Output the (x, y) coordinate of the center of the cell containing the given text.  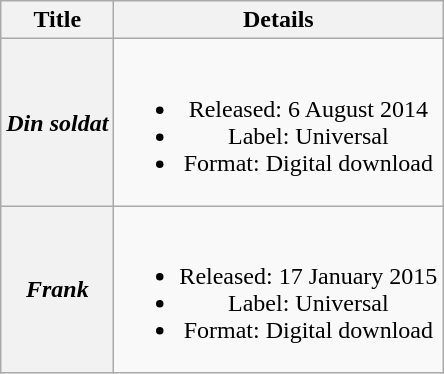
Frank (58, 290)
Released: 17 January 2015Label: UniversalFormat: Digital download (278, 290)
Din soldat (58, 122)
Released: 6 August 2014Label: UniversalFormat: Digital download (278, 122)
Title (58, 20)
Details (278, 20)
